Locate the cell with the specified text and output its (x, y) center coordinate. 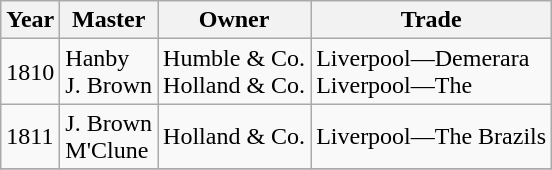
Liverpool—DemeraraLiverpool—The (432, 72)
HanbyJ. Brown (109, 72)
Trade (432, 20)
Humble & Co.Holland & Co. (234, 72)
Liverpool—The Brazils (432, 136)
Master (109, 20)
J. BrownM'Clune (109, 136)
Owner (234, 20)
1811 (30, 136)
1810 (30, 72)
Holland & Co. (234, 136)
Year (30, 20)
